Provide the (x, y) coordinate of the cell's center where the given text is located.  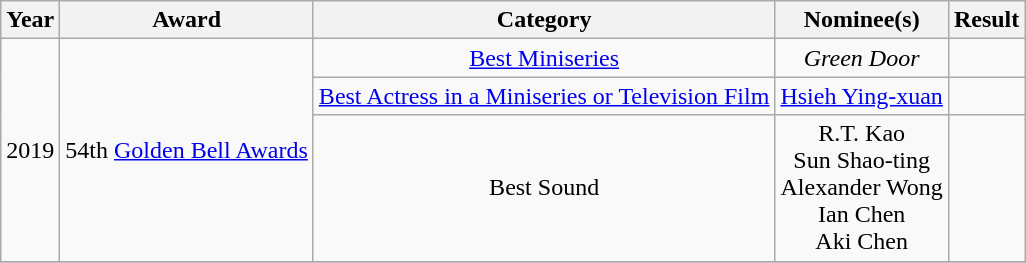
Best Actress in a Miniseries or Television Film (544, 96)
Award (187, 20)
Category (544, 20)
Year (30, 20)
Nominee(s) (862, 20)
54th Golden Bell Awards (187, 150)
Hsieh Ying-xuan (862, 96)
2019 (30, 150)
Result (986, 20)
R.T. Kao Sun Shao-ting Alexander Wong Ian Chen Aki Chen (862, 188)
Best Miniseries (544, 58)
Best Sound (544, 188)
Green Door (862, 58)
